Capture the cell that displays the provided text and extract its (X, Y) central coordinate. 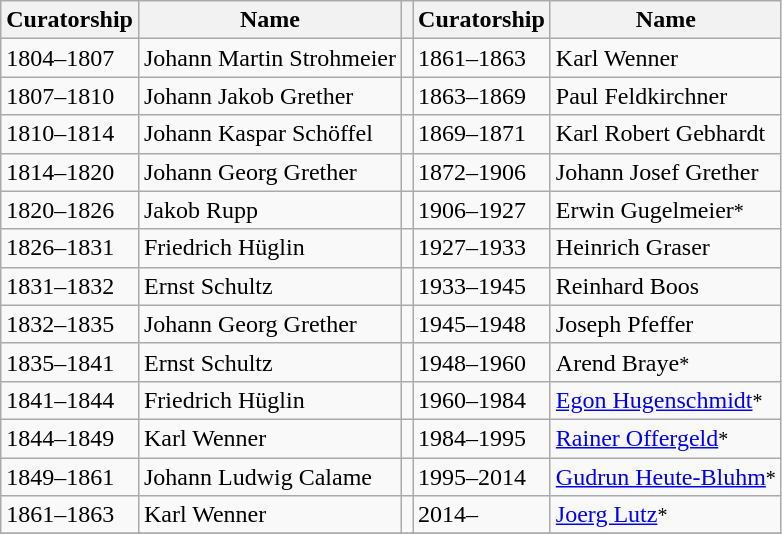
Johann Ludwig Calame (270, 477)
1835–1841 (70, 362)
1927–1933 (482, 248)
Heinrich Graser (666, 248)
1995–2014 (482, 477)
1804–1807 (70, 58)
Johann Kaspar Schöffel (270, 134)
1820–1826 (70, 210)
1841–1844 (70, 400)
Joseph Pfeffer (666, 324)
1831–1832 (70, 286)
Gudrun Heute-Bluhm* (666, 477)
Paul Feldkirchner (666, 96)
Rainer Offergeld* (666, 438)
2014– (482, 515)
1960–1984 (482, 400)
1869–1871 (482, 134)
1814–1820 (70, 172)
Joerg Lutz* (666, 515)
Egon Hugenschmidt* (666, 400)
Erwin Gugelmeier* (666, 210)
1872–1906 (482, 172)
1810–1814 (70, 134)
1844–1849 (70, 438)
Johann Jakob Grether (270, 96)
Reinhard Boos (666, 286)
1933–1945 (482, 286)
1906–1927 (482, 210)
1948–1960 (482, 362)
1945–1948 (482, 324)
1849–1861 (70, 477)
1832–1835 (70, 324)
Johann Josef Grether (666, 172)
1826–1831 (70, 248)
Jakob Rupp (270, 210)
1984–1995 (482, 438)
Arend Braye* (666, 362)
1863–1869 (482, 96)
Johann Martin Strohmeier (270, 58)
Karl Robert Gebhardt (666, 134)
1807–1810 (70, 96)
